Return (X, Y) of the center of cell containing provided text 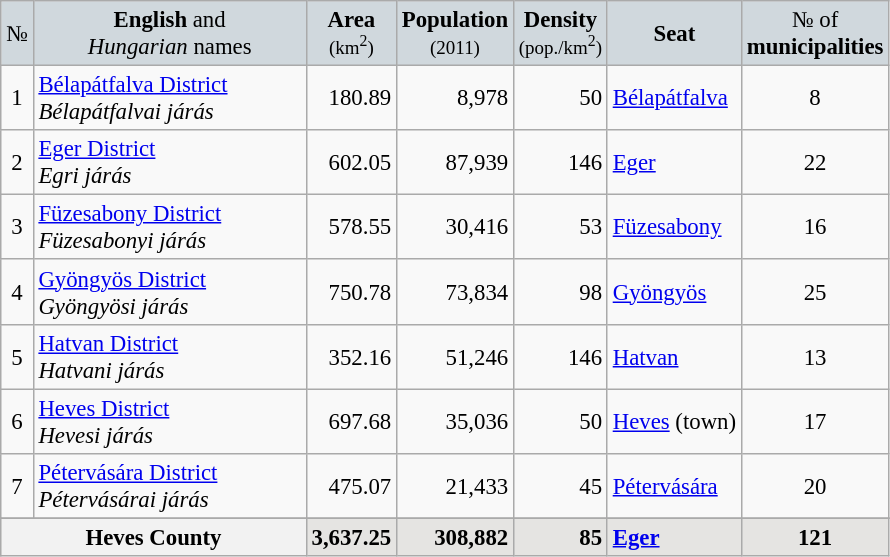
17 (814, 422)
Pétervására (674, 486)
Heves District Hevesi járás (170, 422)
Area (km2) (351, 34)
45 (560, 486)
Füzesabony District Füzesabonyi járás (170, 228)
1 (17, 98)
51,246 (456, 356)
4 (17, 292)
30,416 (456, 228)
98 (560, 292)
697.68 (351, 422)
Gyöngyös (674, 292)
8,978 (456, 98)
Heves (town) (674, 422)
35,036 (456, 422)
85 (560, 537)
21,433 (456, 486)
53 (560, 228)
Gyöngyös District Gyöngyösi járás (170, 292)
180.89 (351, 98)
3,637.25 (351, 537)
7 (17, 486)
13 (814, 356)
25 (814, 292)
Density (pop./km2) (560, 34)
Hatvan District Hatvani járás (170, 356)
22 (814, 162)
№ (17, 34)
2 (17, 162)
475.07 (351, 486)
20 (814, 486)
5 (17, 356)
№ ofmunicipalities (814, 34)
6 (17, 422)
Pétervására District Pétervásárai járás (170, 486)
8 (814, 98)
Bélapátfalva (674, 98)
3 (17, 228)
578.55 (351, 228)
Füzesabony (674, 228)
16 (814, 228)
750.78 (351, 292)
87,939 (456, 162)
Bélapátfalva District Bélapátfalvai járás (170, 98)
Seat (674, 34)
73,834 (456, 292)
Hatvan (674, 356)
English andHungarian names (170, 34)
Eger District Egri járás (170, 162)
Population (2011) (456, 34)
Heves County (154, 537)
308,882 (456, 537)
352.16 (351, 356)
602.05 (351, 162)
121 (814, 537)
